From the cell containing the given text, extract its center point as (x, y) coordinate. 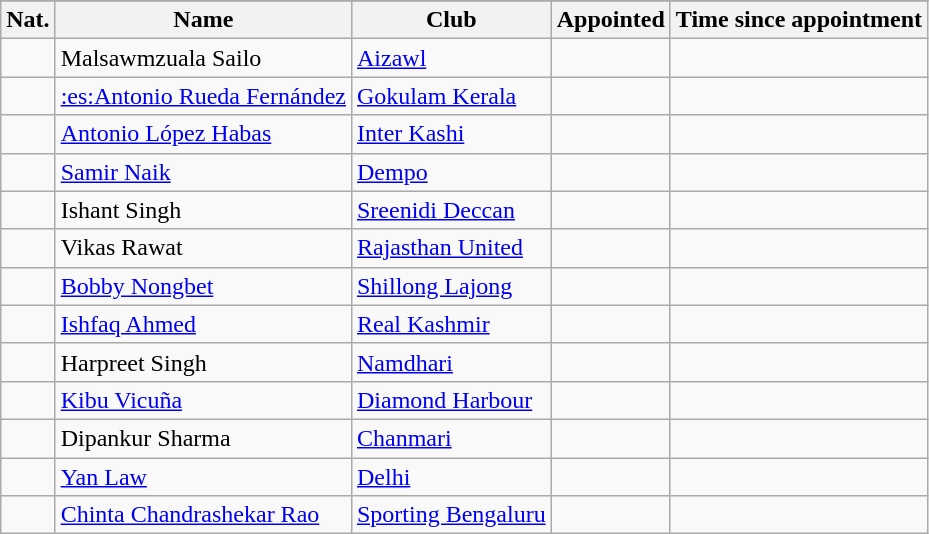
Harpreet Singh (203, 362)
Sreenidi Deccan (451, 210)
Malsawmzuala Sailo (203, 58)
Shillong Lajong (451, 286)
Vikas Rawat (203, 248)
Diamond Harbour (451, 400)
Bobby Nongbet (203, 286)
Dempo (451, 172)
Nat. (28, 20)
Namdhari (451, 362)
:es:Antonio Rueda Fernández (203, 96)
Real Kashmir (451, 324)
Aizawl (451, 58)
Kibu Vicuña (203, 400)
Time since appointment (798, 20)
Samir Naik (203, 172)
Yan Law (203, 477)
Delhi (451, 477)
Chinta Chandrashekar Rao (203, 515)
Dipankur Sharma (203, 438)
Chanmari (451, 438)
Gokulam Kerala (451, 96)
Antonio López Habas (203, 134)
Sporting Bengaluru (451, 515)
Appointed (610, 20)
Rajasthan United (451, 248)
Ishant Singh (203, 210)
Ishfaq Ahmed (203, 324)
Name (203, 20)
Club (451, 20)
Inter Kashi (451, 134)
